Capture the cell that displays the provided text and extract its [x, y] central coordinate. 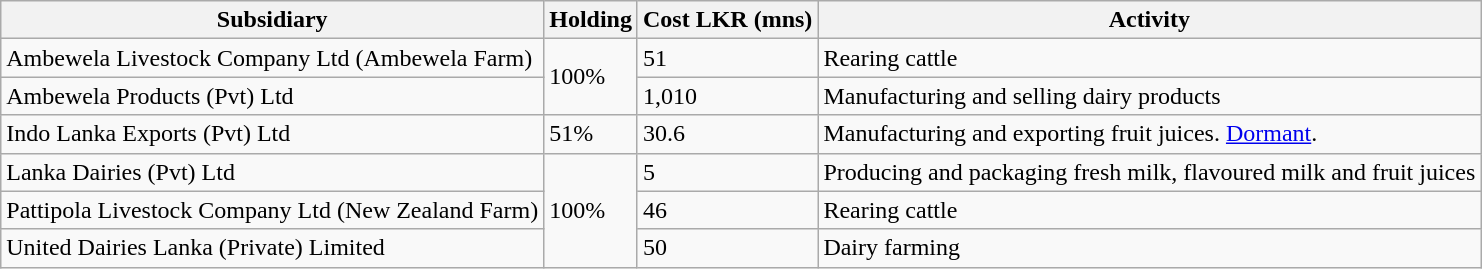
Ambewela Livestock Company Ltd (Ambewela Farm) [272, 58]
Manufacturing and selling dairy products [1150, 96]
Lanka Dairies (Pvt) Ltd [272, 172]
Holding [591, 20]
Indo Lanka Exports (Pvt) Ltd [272, 134]
1,010 [727, 96]
Activity [1150, 20]
30.6 [727, 134]
Pattipola Livestock Company Ltd (New Zealand Farm) [272, 210]
50 [727, 248]
Cost LKR (mns) [727, 20]
United Dairies Lanka (Private) Limited [272, 248]
Producing and packaging fresh milk, flavoured milk and fruit juices [1150, 172]
Manufacturing and exporting fruit juices. Dormant. [1150, 134]
Ambewela Products (Pvt) Ltd [272, 96]
Subsidiary [272, 20]
5 [727, 172]
51 [727, 58]
Dairy farming [1150, 248]
46 [727, 210]
51% [591, 134]
